Output the [x, y] coordinate of the center of the cell containing the given text.  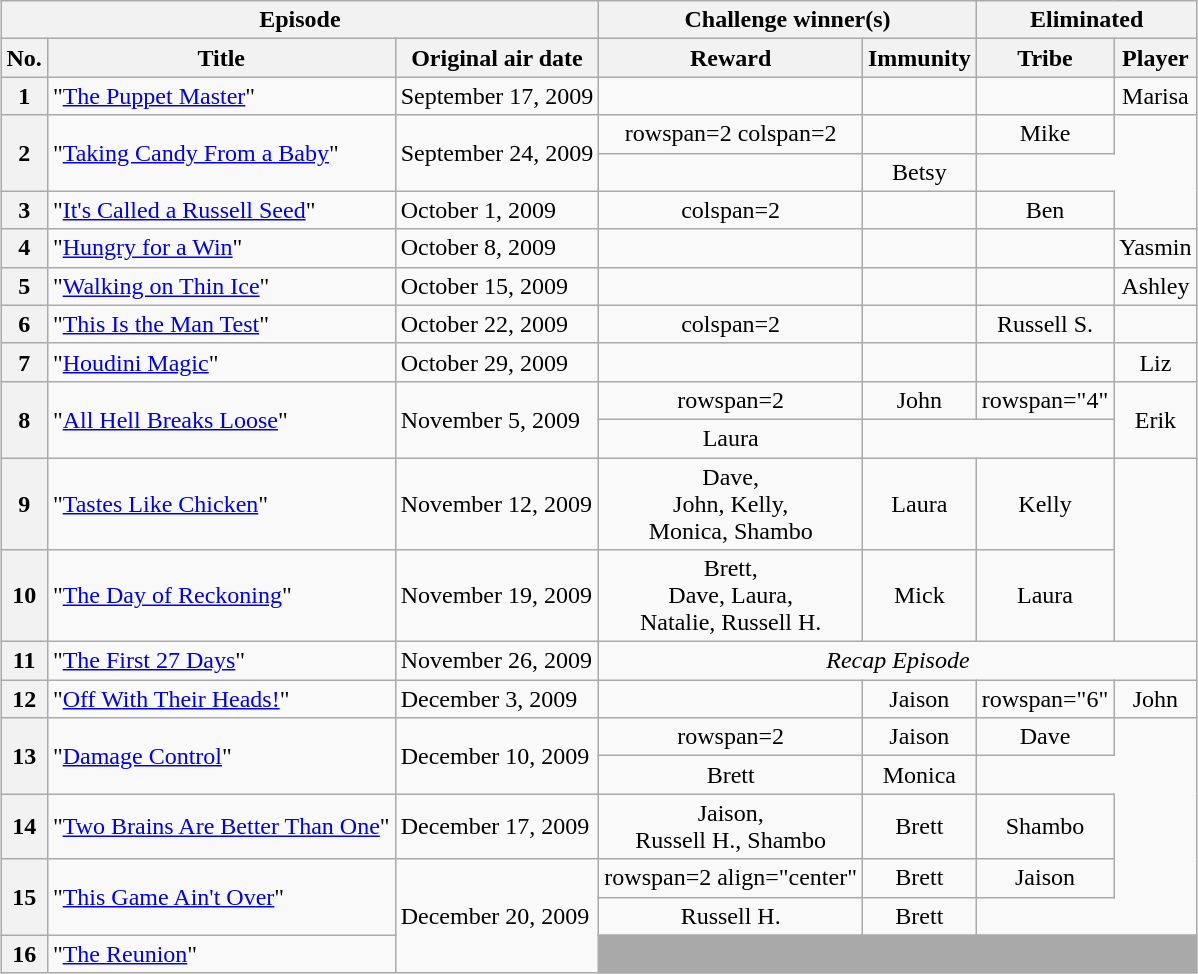
Ashley [1156, 286]
"This Game Ain't Over" [221, 897]
Marisa [1156, 96]
September 17, 2009 [497, 96]
"Damage Control" [221, 756]
Brett,Dave, Laura,Natalie, Russell H. [731, 596]
10 [24, 596]
Tribe [1045, 58]
16 [24, 954]
"Taking Candy From a Baby" [221, 153]
"Walking on Thin Ice" [221, 286]
"The First 27 Days" [221, 661]
"Hungry for a Win" [221, 248]
November 19, 2009 [497, 596]
Mick [919, 596]
rowspan="4" [1045, 400]
6 [24, 324]
rowspan="6" [1045, 699]
Mike [1045, 134]
5 [24, 286]
13 [24, 756]
Episode [300, 20]
9 [24, 504]
"Off With Their Heads!" [221, 699]
December 20, 2009 [497, 916]
"The Reunion" [221, 954]
"Two Brains Are Better Than One" [221, 826]
11 [24, 661]
Dave [1045, 737]
Recap Episode [898, 661]
Erik [1156, 419]
Ben [1045, 210]
Russell S. [1045, 324]
Original air date [497, 58]
Betsy [919, 172]
Russell H. [731, 916]
November 26, 2009 [497, 661]
November 12, 2009 [497, 504]
Jaison,Russell H., Shambo [731, 826]
Dave,John, Kelly,Monica, Shambo [731, 504]
Title [221, 58]
Eliminated [1086, 20]
October 15, 2009 [497, 286]
Yasmin [1156, 248]
December 10, 2009 [497, 756]
October 1, 2009 [497, 210]
"Tastes Like Chicken" [221, 504]
7 [24, 362]
No. [24, 58]
4 [24, 248]
Reward [731, 58]
"Houdini Magic" [221, 362]
Monica [919, 775]
12 [24, 699]
November 5, 2009 [497, 419]
"It's Called a Russell Seed" [221, 210]
December 3, 2009 [497, 699]
3 [24, 210]
Challenge winner(s) [788, 20]
October 22, 2009 [497, 324]
"All Hell Breaks Loose" [221, 419]
"The Puppet Master" [221, 96]
15 [24, 897]
rowspan=2 colspan=2 [731, 134]
2 [24, 153]
Kelly [1045, 504]
14 [24, 826]
"This Is the Man Test" [221, 324]
October 29, 2009 [497, 362]
"The Day of Reckoning" [221, 596]
Shambo [1045, 826]
December 17, 2009 [497, 826]
8 [24, 419]
Immunity [919, 58]
September 24, 2009 [497, 153]
1 [24, 96]
Player [1156, 58]
rowspan=2 align="center" [731, 878]
October 8, 2009 [497, 248]
Liz [1156, 362]
